Return (X, Y) of the center of cell containing provided text 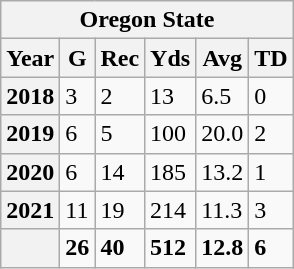
13 (170, 96)
100 (170, 134)
512 (170, 248)
2018 (30, 96)
2019 (30, 134)
12.8 (222, 248)
11 (78, 210)
Oregon State (147, 20)
0 (271, 96)
1 (271, 172)
Avg (222, 58)
20.0 (222, 134)
5 (120, 134)
2020 (30, 172)
40 (120, 248)
11.3 (222, 210)
19 (120, 210)
26 (78, 248)
14 (120, 172)
185 (170, 172)
Rec (120, 58)
2021 (30, 210)
TD (271, 58)
Year (30, 58)
13.2 (222, 172)
G (78, 58)
Yds (170, 58)
214 (170, 210)
6.5 (222, 96)
